Scan for the cell matching the given text and deliver its [x, y] coordinate at center. 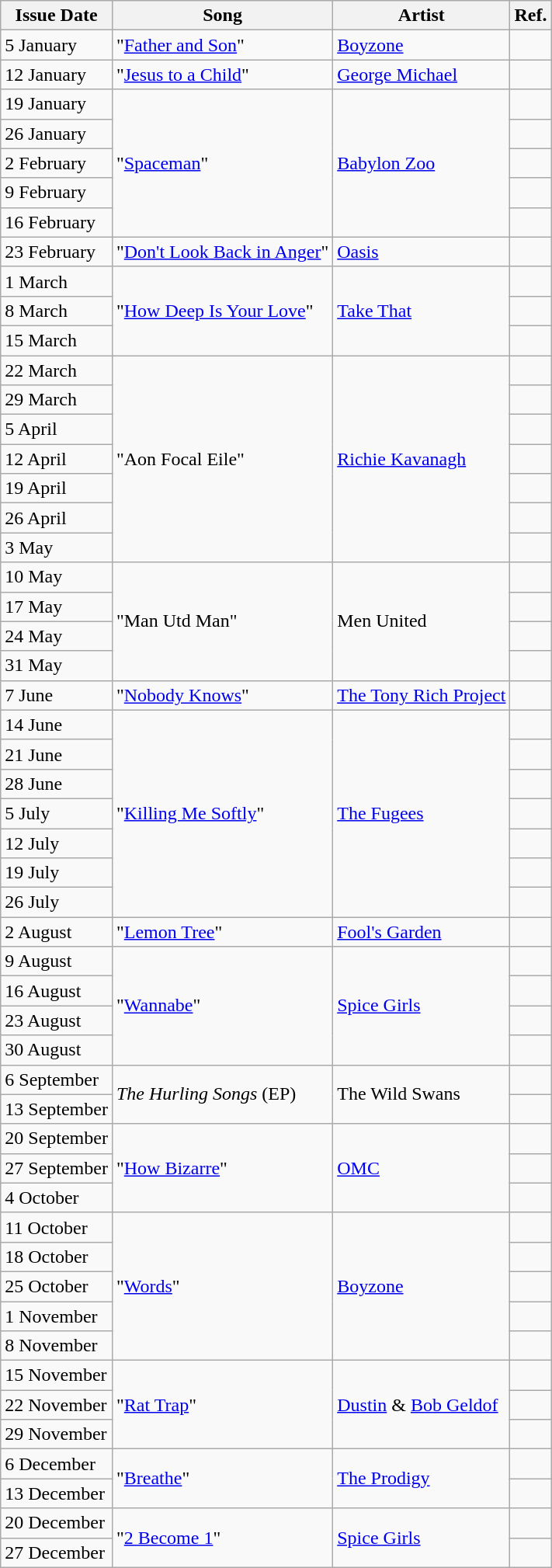
Issue Date [57, 16]
9 August [57, 961]
30 August [57, 1050]
"Father and Son" [222, 45]
"Lemon Tree" [222, 932]
Dustin & Bob Geldof [422, 1405]
16 August [57, 991]
22 March [57, 370]
9 February [57, 193]
27 September [57, 1168]
28 June [57, 784]
5 April [57, 429]
The Prodigy [422, 1479]
2 February [57, 163]
The Hurling Songs (EP) [222, 1094]
Men United [422, 621]
26 July [57, 902]
20 September [57, 1139]
"Don't Look Back in Anger" [222, 252]
23 February [57, 252]
The Wild Swans [422, 1094]
OMC [422, 1168]
7 June [57, 695]
Oasis [422, 252]
13 September [57, 1109]
The Tony Rich Project [422, 695]
"Man Utd Man" [222, 621]
14 June [57, 725]
12 July [57, 843]
5 July [57, 813]
"Nobody Knows" [222, 695]
16 February [57, 222]
"Breathe" [222, 1479]
Ref. [531, 16]
8 March [57, 311]
29 March [57, 400]
1 March [57, 281]
22 November [57, 1405]
13 December [57, 1493]
"Killing Me Softly" [222, 813]
3 May [57, 548]
The Fugees [422, 813]
11 October [57, 1227]
"Aon Focal Eile" [222, 459]
"Wannabe" [222, 1006]
27 December [57, 1552]
19 January [57, 104]
Take That [422, 311]
26 April [57, 518]
20 December [57, 1523]
"Spaceman" [222, 163]
"Jesus to a Child" [222, 75]
23 August [57, 1020]
George Michael [422, 75]
4 October [57, 1198]
Fool's Garden [422, 932]
29 November [57, 1434]
15 March [57, 340]
19 April [57, 488]
1 November [57, 1316]
12 April [57, 459]
12 January [57, 75]
"Rat Trap" [222, 1405]
6 December [57, 1464]
24 May [57, 636]
8 November [57, 1346]
5 January [57, 45]
18 October [57, 1257]
19 July [57, 873]
21 June [57, 754]
10 May [57, 577]
"2 Become 1" [222, 1538]
"How Deep Is Your Love" [222, 311]
31 May [57, 666]
Babylon Zoo [422, 163]
17 May [57, 607]
26 January [57, 134]
"Words" [222, 1286]
Richie Kavanagh [422, 459]
25 October [57, 1286]
Artist [422, 16]
"How Bizarre" [222, 1168]
2 August [57, 932]
Song [222, 16]
6 September [57, 1080]
15 November [57, 1375]
